Search for the cell housing the specified text and yield its [X, Y] center coordinate. 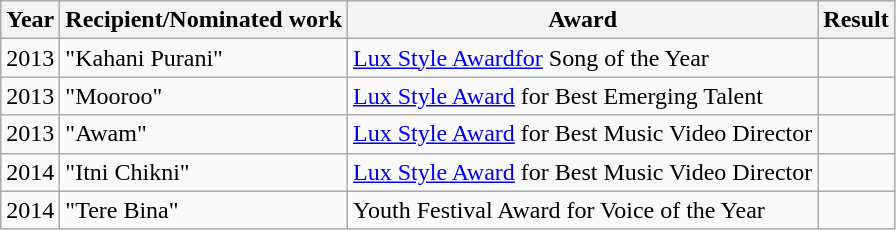
Result [856, 20]
Award [583, 20]
"Mooroo" [204, 96]
Lux Style Awardfor Song of the Year [583, 58]
"Itni Chikni" [204, 172]
Lux Style Award for Best Emerging Talent [583, 96]
"Awam" [204, 134]
Recipient/Nominated work [204, 20]
Year [30, 20]
Youth Festival Award for Voice of the Year [583, 210]
"Tere Bina" [204, 210]
"Kahani Purani" [204, 58]
